Determine the (X, Y) coordinate at the center of the cell enclosing the given text.  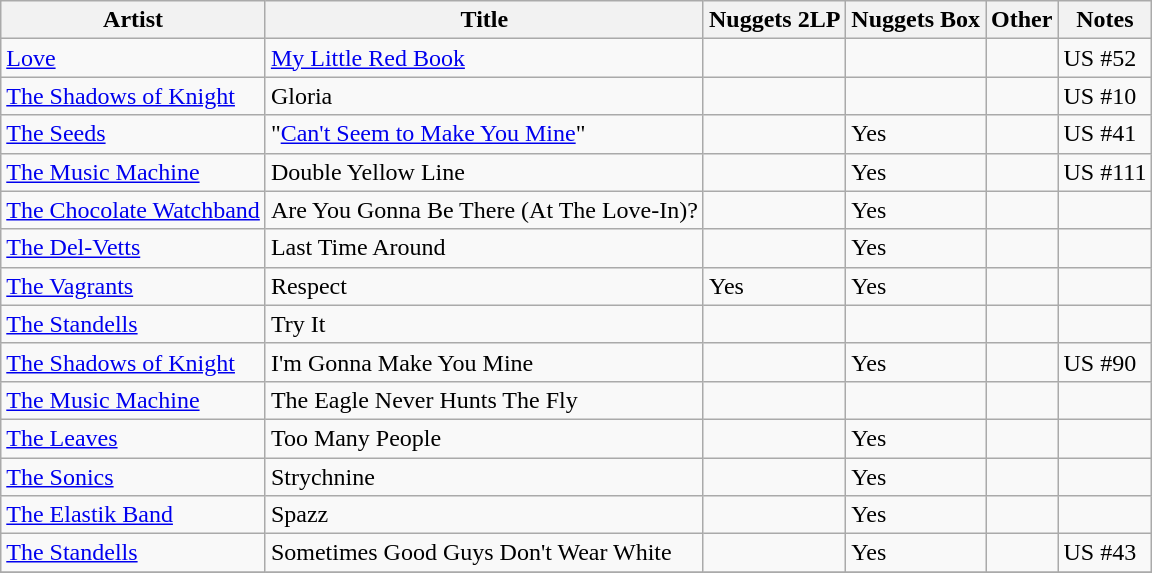
Notes (1105, 20)
Double Yellow Line (484, 172)
Too Many People (484, 438)
Respect (484, 286)
My Little Red Book (484, 58)
I'm Gonna Make You Mine (484, 362)
Nuggets 2LP (774, 20)
The Seeds (134, 134)
Last Time Around (484, 248)
The Leaves (134, 438)
"Can't Seem to Make You Mine" (484, 134)
The Vagrants (134, 286)
Sometimes Good Guys Don't Wear White (484, 553)
The Eagle Never Hunts The Fly (484, 400)
Nuggets Box (916, 20)
Try It (484, 324)
The Del-Vetts (134, 248)
The Chocolate Watchband (134, 210)
Artist (134, 20)
Title (484, 20)
The Elastik Band (134, 515)
The Sonics (134, 477)
US #43 (1105, 553)
US #111 (1105, 172)
Other (1022, 20)
Gloria (484, 96)
US #52 (1105, 58)
US #10 (1105, 96)
Strychnine (484, 477)
Are You Gonna Be There (At The Love-In)? (484, 210)
US #90 (1105, 362)
US #41 (1105, 134)
Love (134, 58)
Spazz (484, 515)
